From the cell containing the given text, extract its center point as [x, y] coordinate. 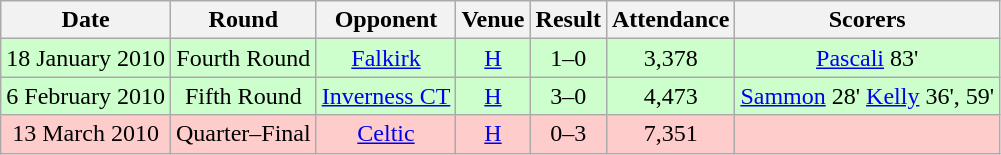
Inverness CT [386, 96]
Round [243, 20]
Result [568, 20]
6 February 2010 [86, 96]
Scorers [868, 20]
Celtic [386, 134]
Attendance [670, 20]
3,378 [670, 58]
Falkirk [386, 58]
Opponent [386, 20]
7,351 [670, 134]
0–3 [568, 134]
4,473 [670, 96]
Pascali 83' [868, 58]
Date [86, 20]
Fifth Round [243, 96]
Quarter–Final [243, 134]
3–0 [568, 96]
13 March 2010 [86, 134]
Fourth Round [243, 58]
Venue [493, 20]
1–0 [568, 58]
18 January 2010 [86, 58]
Sammon 28' Kelly 36', 59' [868, 96]
